Determine the (x, y) coordinate at the center of the cell enclosing the given text.  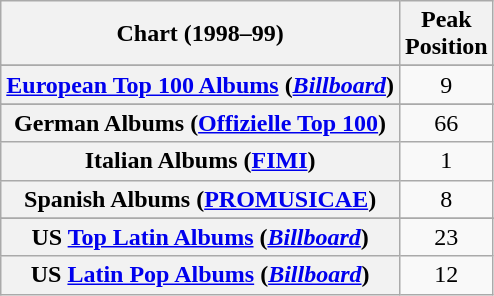
8 (446, 199)
Spanish Albums (PROMUSICAE) (200, 199)
Italian Albums (FIMI) (200, 161)
Chart (1998–99) (200, 34)
12 (446, 275)
US Latin Pop Albums (Billboard) (200, 275)
US Top Latin Albums (Billboard) (200, 237)
1 (446, 161)
PeakPosition (446, 34)
German Albums (Offizielle Top 100) (200, 123)
9 (446, 85)
23 (446, 237)
66 (446, 123)
European Top 100 Albums (Billboard) (200, 85)
